From the cell containing the given text, extract its center point as [X, Y] coordinate. 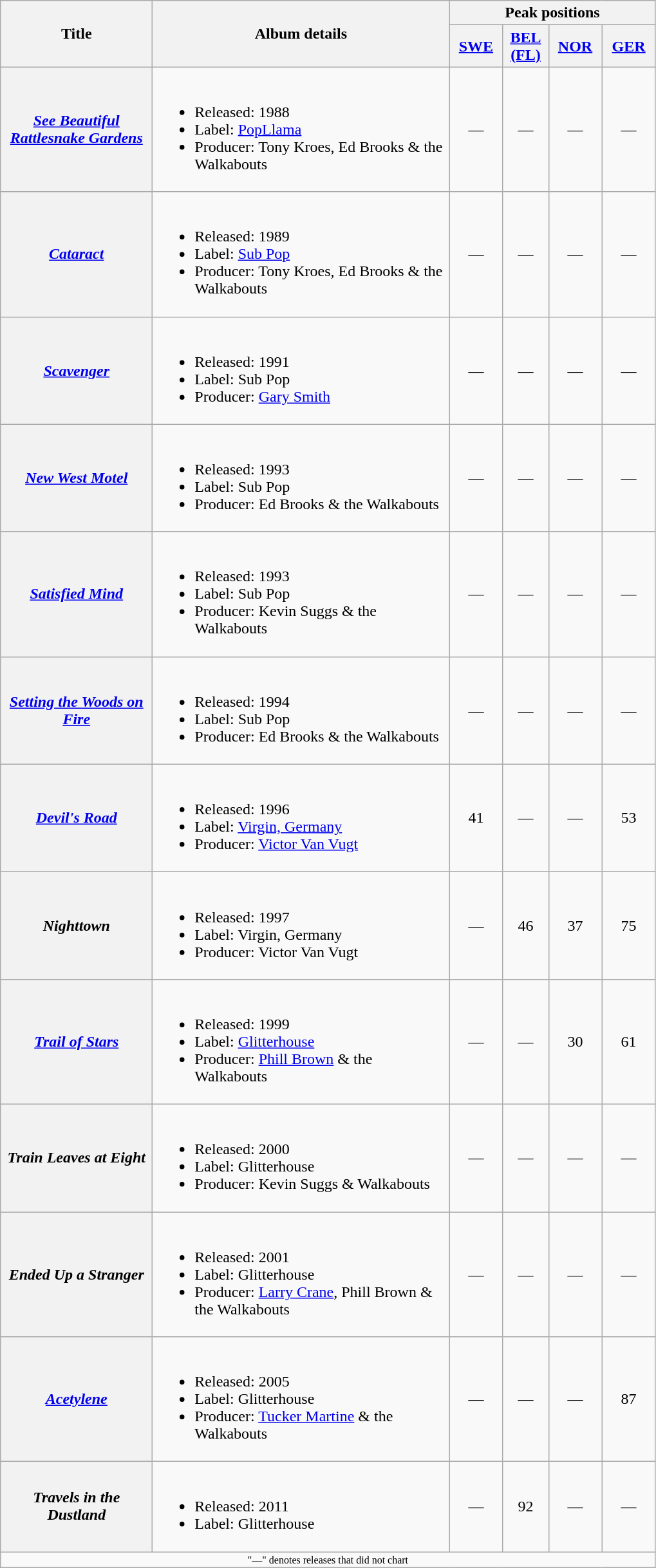
NOR [576, 46]
92 [525, 1507]
BEL(FL) [525, 46]
Released: 1993Label: Sub PopProducer: Ed Brooks & the Walkabouts [301, 478]
Released: 1996Label: Virgin, GermanyProducer: Victor Van Vugt [301, 817]
Cataract [77, 254]
Released: 2005Label: GlitterhouseProducer: Tucker Martine & the Walkabouts [301, 1399]
Released: 1999Label: GlitterhouseProducer: Phill Brown & the Walkabouts [301, 1041]
Title [77, 33]
Acetylene [77, 1399]
87 [628, 1399]
New West Motel [77, 478]
Setting the Woods on Fire [77, 711]
Travels in the Dustland [77, 1507]
GER [628, 46]
Released: 1994Label: Sub PopProducer: Ed Brooks & the Walkabouts [301, 711]
Peak positions [552, 13]
See Beautiful Rattlesnake Gardens [77, 129]
Album details [301, 33]
Released: 1997Label: Virgin, GermanyProducer: Victor Van Vugt [301, 926]
Devil's Road [77, 817]
Released: 2000Label: GlitterhouseProducer: Kevin Suggs & Walkabouts [301, 1157]
Train Leaves at Eight [77, 1157]
Released: 1989Label: Sub PopProducer: Tony Kroes, Ed Brooks & the Walkabouts [301, 254]
30 [576, 1041]
Satisfied Mind [77, 594]
Released: 2011Label: Glitterhouse [301, 1507]
Released: 1988Label: PopLlamaProducer: Tony Kroes, Ed Brooks & the Walkabouts [301, 129]
61 [628, 1041]
41 [476, 817]
75 [628, 926]
46 [525, 926]
Scavenger [77, 371]
Released: 2001Label: GlitterhouseProducer: Larry Crane, Phill Brown & the Walkabouts [301, 1274]
SWE [476, 46]
Nighttown [77, 926]
"—" denotes releases that did not chart [328, 1560]
Ended Up a Stranger [77, 1274]
Released: 1993Label: Sub PopProducer: Kevin Suggs & the Walkabouts [301, 594]
Released: 1991Label: Sub PopProducer: Gary Smith [301, 371]
Trail of Stars [77, 1041]
37 [576, 926]
53 [628, 817]
